For the text-containing cell, return its midpoint in [X, Y] coordinate format. 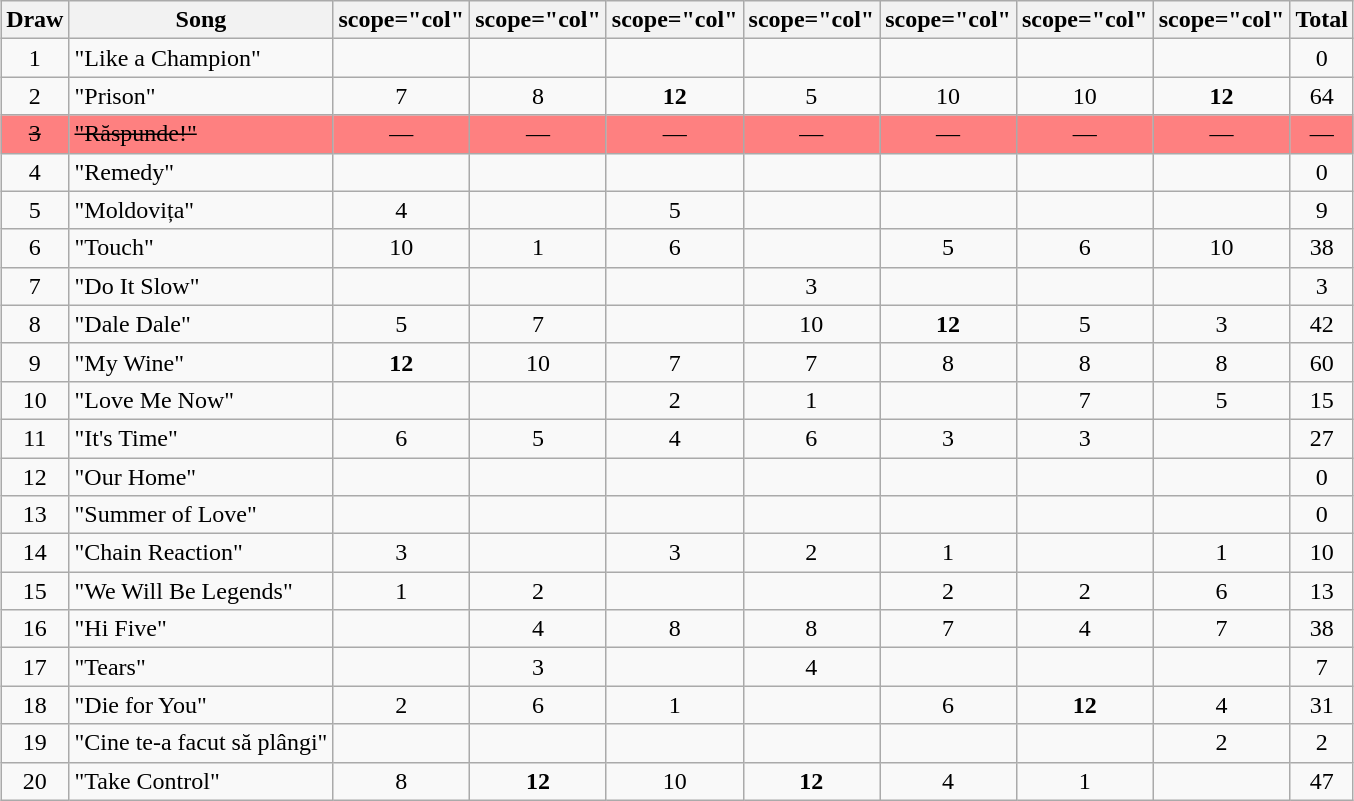
"My Wine" [201, 362]
"Hi Five" [201, 629]
20 [35, 781]
"Chain Reaction" [201, 553]
11 [35, 438]
47 [1322, 781]
19 [35, 743]
Song [201, 20]
"Love Me Now" [201, 400]
"Moldovița" [201, 210]
"Tears" [201, 667]
"Do It Slow" [201, 286]
"Like a Champion" [201, 58]
31 [1322, 705]
"Summer of Love" [201, 515]
"Our Home" [201, 477]
18 [35, 705]
"Răspunde!" [201, 134]
"Prison" [201, 96]
"Remedy" [201, 172]
16 [35, 629]
Total [1322, 20]
17 [35, 667]
"We Will Be Legends" [201, 591]
"Touch" [201, 248]
"It's Time" [201, 438]
42 [1322, 324]
60 [1322, 362]
"Take Control" [201, 781]
Draw [35, 20]
27 [1322, 438]
"Die for You" [201, 705]
64 [1322, 96]
"Dale Dale" [201, 324]
"Cine te-a facut să plângi" [201, 743]
14 [35, 553]
